Output the (x, y) coordinate of the center of the cell containing the given text.  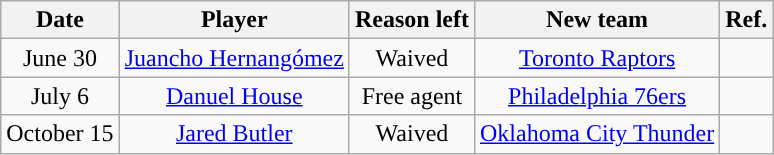
Philadelphia 76ers (596, 96)
New team (596, 20)
July 6 (60, 96)
Ref. (746, 20)
Jared Butler (234, 134)
Juancho Hernangómez (234, 58)
Player (234, 20)
June 30 (60, 58)
Free agent (412, 96)
Date (60, 20)
October 15 (60, 134)
Danuel House (234, 96)
Reason left (412, 20)
Toronto Raptors (596, 58)
Oklahoma City Thunder (596, 134)
